Find where the given text appears and provide that cell's center as [X, Y] coordinate. 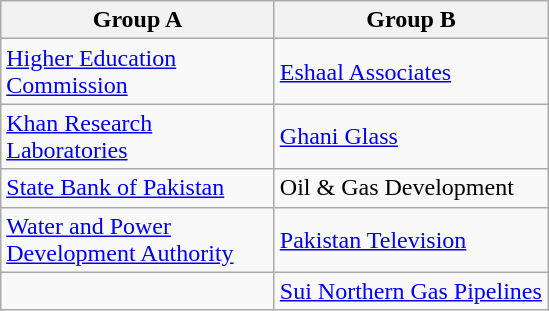
Eshaal Associates [411, 72]
Water and Power Development Authority [138, 240]
Oil & Gas Development [411, 188]
Pakistan Television [411, 240]
Higher Education Commission [138, 72]
Khan Research Laboratories [138, 136]
State Bank of Pakistan [138, 188]
Group A [138, 20]
Group B [411, 20]
Sui Northern Gas Pipelines [411, 291]
Ghani Glass [411, 136]
